Capture the cell that displays the provided text and extract its [x, y] central coordinate. 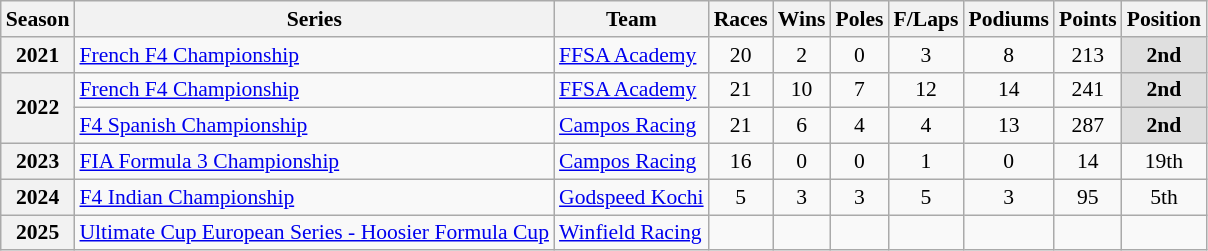
19th [1164, 162]
Podiums [1008, 19]
Season [38, 19]
Races [741, 19]
Ultimate Cup European Series - Hoosier Formula Cup [314, 233]
2021 [38, 55]
5th [1164, 197]
1 [926, 162]
7 [859, 90]
13 [1008, 126]
Godspeed Kochi [632, 197]
2 [802, 55]
2023 [38, 162]
6 [802, 126]
F/Laps [926, 19]
241 [1088, 90]
F4 Spanish Championship [314, 126]
FIA Formula 3 Championship [314, 162]
Wins [802, 19]
Team [632, 19]
12 [926, 90]
8 [1008, 55]
2024 [38, 197]
Winfield Racing [632, 233]
Points [1088, 19]
Series [314, 19]
95 [1088, 197]
Poles [859, 19]
F4 Indian Championship [314, 197]
Position [1164, 19]
16 [741, 162]
287 [1088, 126]
2022 [38, 108]
10 [802, 90]
20 [741, 55]
213 [1088, 55]
2025 [38, 233]
